Identify which cell holds the provided text, then report its [x, y] central coordinate. 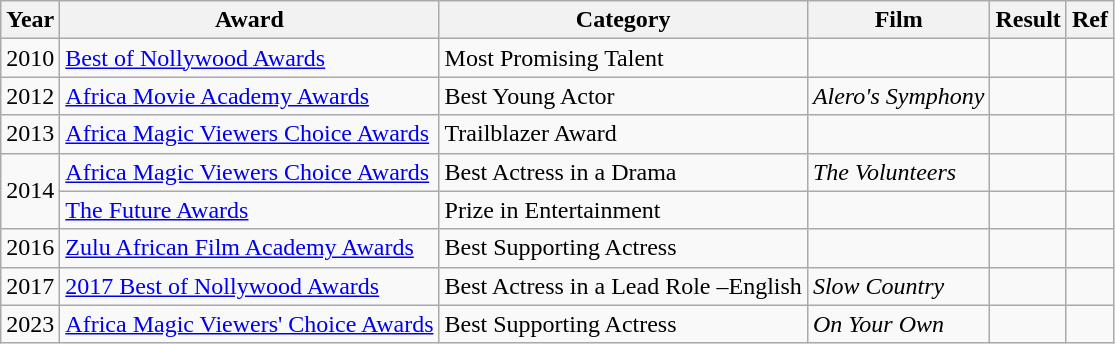
2017 Best of Nollywood Awards [250, 286]
Africa Magic Viewers' Choice Awards [250, 324]
Best Actress in a Lead Role –English [623, 286]
Prize in Entertainment [623, 210]
On Your Own [898, 324]
Result [1028, 20]
Alero's Symphony [898, 96]
Award [250, 20]
2010 [30, 58]
2017 [30, 286]
Africa Movie Academy Awards [250, 96]
2013 [30, 134]
2014 [30, 191]
Year [30, 20]
Film [898, 20]
2023 [30, 324]
Ref [1090, 20]
Trailblazer Award [623, 134]
Category [623, 20]
2016 [30, 248]
The Future Awards [250, 210]
Best of Nollywood Awards [250, 58]
2012 [30, 96]
Zulu African Film Academy Awards [250, 248]
Best Actress in a Drama [623, 172]
The Volunteers [898, 172]
Best Young Actor [623, 96]
Slow Country [898, 286]
Most Promising Talent [623, 58]
